Provide the [x, y] coordinate of the cell's center where the given text is located.  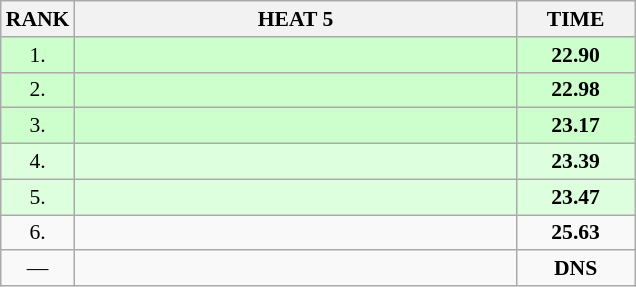
4. [38, 162]
HEAT 5 [295, 19]
22.98 [576, 90]
23.39 [576, 162]
DNS [576, 269]
23.17 [576, 126]
6. [38, 233]
1. [38, 55]
2. [38, 90]
3. [38, 126]
23.47 [576, 197]
22.90 [576, 55]
5. [38, 197]
TIME [576, 19]
RANK [38, 19]
— [38, 269]
25.63 [576, 233]
